Extract the (X, Y) coordinate from the center of the cell holding the provided text.  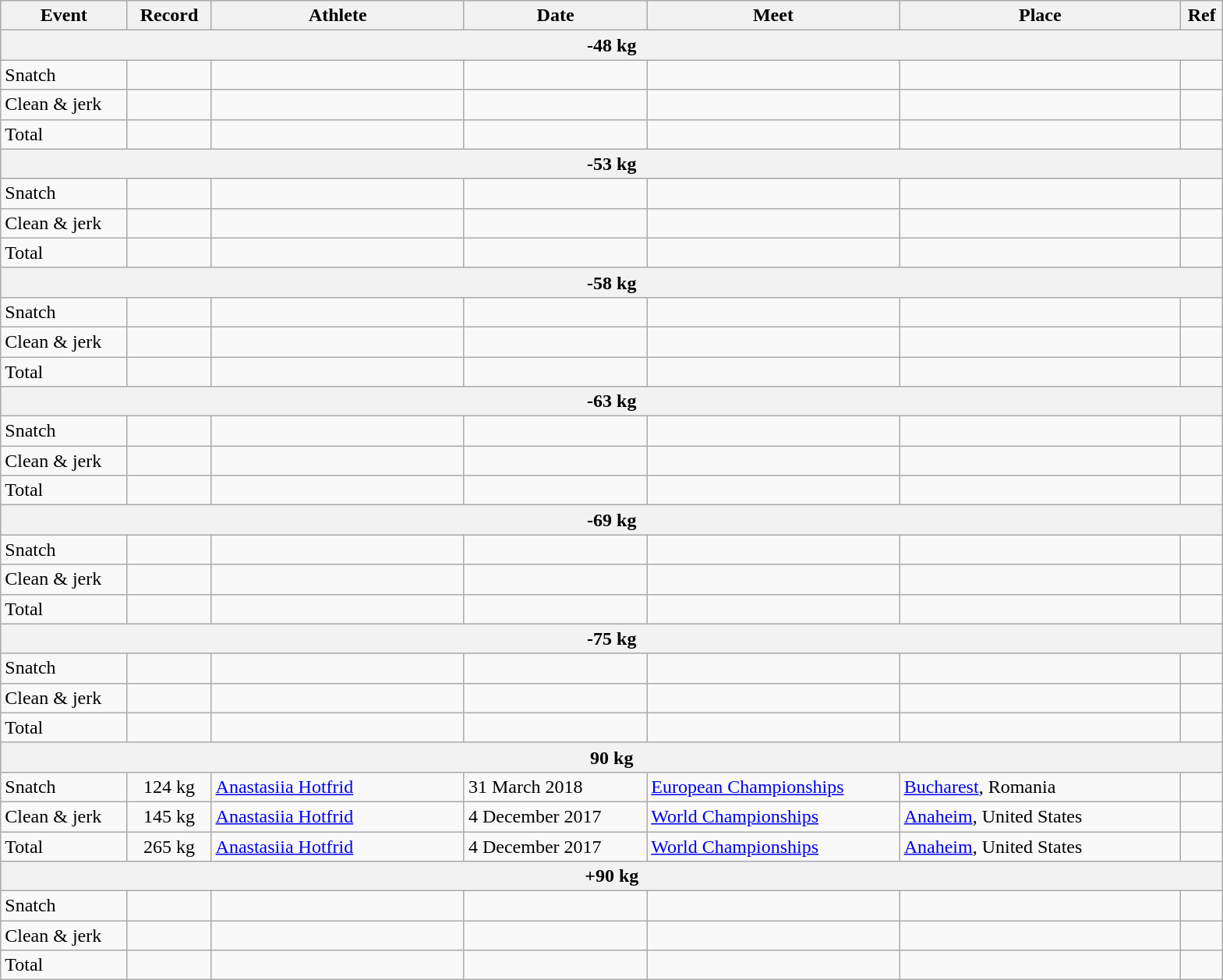
Event (64, 16)
265 kg (169, 846)
31 March 2018 (555, 787)
-58 kg (612, 282)
124 kg (169, 787)
Date (555, 16)
-53 kg (612, 164)
Ref (1202, 16)
-48 kg (612, 45)
European Championships (773, 787)
-75 kg (612, 639)
+90 kg (612, 876)
-69 kg (612, 520)
-63 kg (612, 402)
Place (1040, 16)
Record (169, 16)
90 kg (612, 757)
Bucharest, Romania (1040, 787)
145 kg (169, 816)
Athlete (338, 16)
Meet (773, 16)
